Determine the (X, Y) coordinate at the center of the cell enclosing the given text.  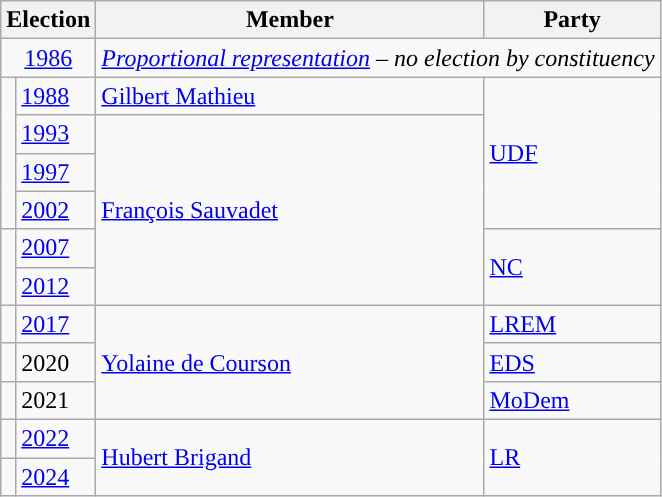
Gilbert Mathieu (290, 96)
LR (572, 457)
MoDem (572, 400)
Party (572, 20)
2002 (56, 210)
François Sauvadet (290, 210)
2021 (56, 400)
Hubert Brigand (290, 457)
2007 (56, 248)
1993 (56, 134)
Election (48, 20)
Proportional representation – no election by constituency (378, 58)
2020 (56, 362)
Member (290, 20)
2017 (56, 324)
LREM (572, 324)
1988 (56, 96)
2022 (56, 438)
EDS (572, 362)
Yolaine de Courson (290, 362)
UDF (572, 153)
2012 (56, 286)
2024 (56, 477)
NC (572, 267)
1986 (48, 58)
1997 (56, 172)
